Scan for the cell matching the given text and deliver its (X, Y) coordinate at center. 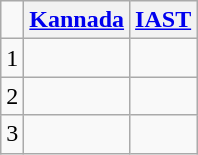
2 (12, 96)
IAST (164, 20)
3 (12, 134)
1 (12, 58)
Kannada (77, 20)
